Capture the cell that displays the provided text and extract its [x, y] central coordinate. 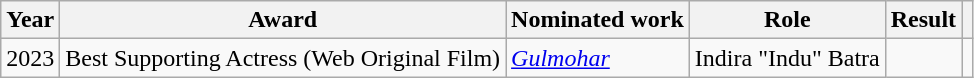
Nominated work [598, 20]
Best Supporting Actress (Web Original Film) [283, 58]
Year [30, 20]
Award [283, 20]
Role [787, 20]
2023 [30, 58]
Result [923, 20]
Indira "Indu" Batra [787, 58]
Gulmohar [598, 58]
